For the text-containing cell, return its midpoint in [x, y] coordinate format. 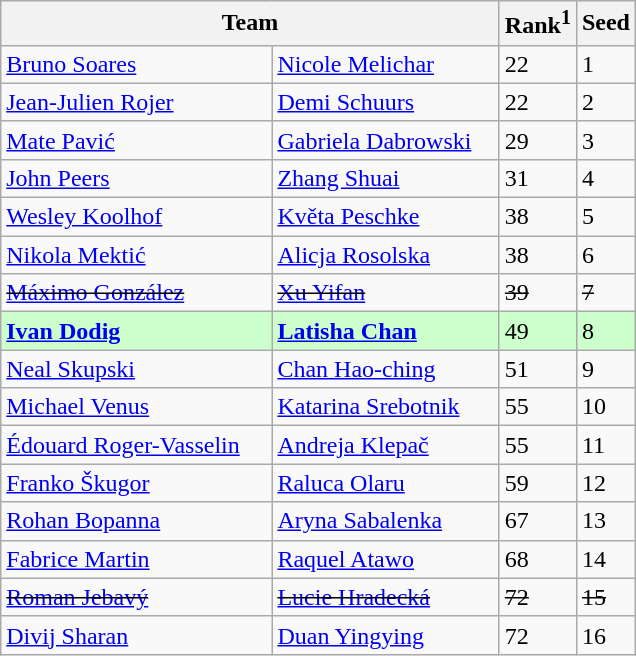
Máximo González [136, 293]
Katarina Srebotnik [386, 407]
67 [538, 521]
1 [606, 64]
51 [538, 369]
7 [606, 293]
John Peers [136, 178]
4 [606, 178]
Raluca Olaru [386, 483]
12 [606, 483]
31 [538, 178]
Demi Schuurs [386, 102]
Franko Škugor [136, 483]
13 [606, 521]
3 [606, 140]
Jean-Julien Rojer [136, 102]
Nicole Melichar [386, 64]
Gabriela Dabrowski [386, 140]
Édouard Roger-Vasselin [136, 445]
10 [606, 407]
11 [606, 445]
29 [538, 140]
Alicja Rosolska [386, 255]
6 [606, 255]
Latisha Chan [386, 331]
5 [606, 217]
Květa Peschke [386, 217]
Ivan Dodig [136, 331]
Chan Hao-ching [386, 369]
Fabrice Martin [136, 559]
Aryna Sabalenka [386, 521]
Andreja Klepač [386, 445]
Lucie Hradecká [386, 597]
8 [606, 331]
14 [606, 559]
Zhang Shuai [386, 178]
Xu Yifan [386, 293]
59 [538, 483]
Team [250, 24]
Michael Venus [136, 407]
Raquel Atawo [386, 559]
Bruno Soares [136, 64]
Neal Skupski [136, 369]
Nikola Mektić [136, 255]
39 [538, 293]
Wesley Koolhof [136, 217]
15 [606, 597]
Seed [606, 24]
Divij Sharan [136, 635]
9 [606, 369]
Rohan Bopanna [136, 521]
Duan Yingying [386, 635]
49 [538, 331]
16 [606, 635]
2 [606, 102]
Rank1 [538, 24]
Roman Jebavý [136, 597]
68 [538, 559]
Mate Pavić [136, 140]
